Search for the cell housing the specified text and yield its [x, y] center coordinate. 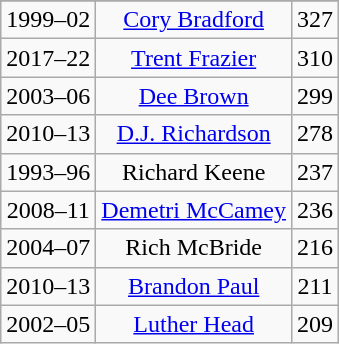
Luther Head [194, 324]
2002–05 [48, 324]
327 [314, 20]
Dee Brown [194, 96]
Richard Keene [194, 172]
209 [314, 324]
Demetri McCamey [194, 210]
211 [314, 286]
278 [314, 134]
1993–96 [48, 172]
Brandon Paul [194, 286]
310 [314, 58]
236 [314, 210]
Trent Frazier [194, 58]
237 [314, 172]
2003–06 [48, 96]
299 [314, 96]
216 [314, 248]
Cory Bradford [194, 20]
D.J. Richardson [194, 134]
Rich McBride [194, 248]
1999–02 [48, 20]
2008–11 [48, 210]
2004–07 [48, 248]
2017–22 [48, 58]
